For the text-containing cell, return its midpoint in (x, y) coordinate format. 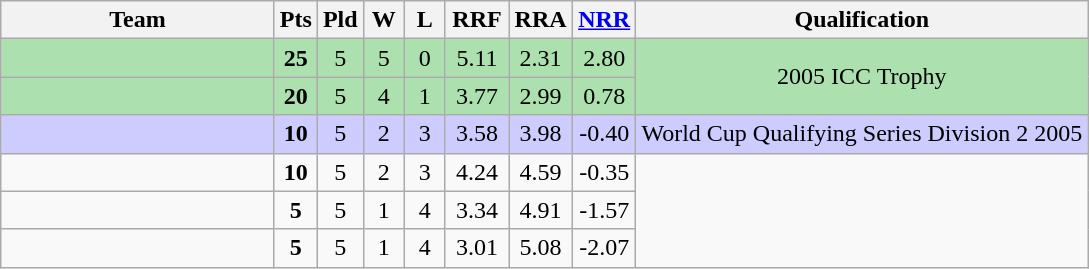
3.01 (477, 248)
2.99 (541, 96)
Pld (340, 20)
World Cup Qualifying Series Division 2 2005 (862, 134)
-0.35 (604, 172)
4.24 (477, 172)
-2.07 (604, 248)
3.34 (477, 210)
-1.57 (604, 210)
3.98 (541, 134)
5.08 (541, 248)
Team (138, 20)
3.77 (477, 96)
Pts (296, 20)
L (424, 20)
2.80 (604, 58)
RRF (477, 20)
3.58 (477, 134)
2005 ICC Trophy (862, 77)
25 (296, 58)
Qualification (862, 20)
W (384, 20)
0.78 (604, 96)
2.31 (541, 58)
4.59 (541, 172)
4.91 (541, 210)
-0.40 (604, 134)
20 (296, 96)
RRA (541, 20)
NRR (604, 20)
0 (424, 58)
5.11 (477, 58)
